Find where the given text appears and provide that cell's center as [X, Y] coordinate. 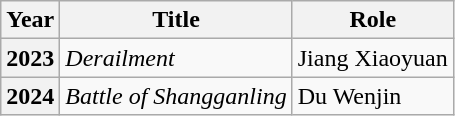
Year [30, 20]
Jiang Xiaoyuan [372, 58]
Battle of Shangganling [176, 96]
Derailment [176, 58]
Title [176, 20]
2023 [30, 58]
Du Wenjin [372, 96]
2024 [30, 96]
Role [372, 20]
